Scan for the cell matching the given text and deliver its [X, Y] coordinate at center. 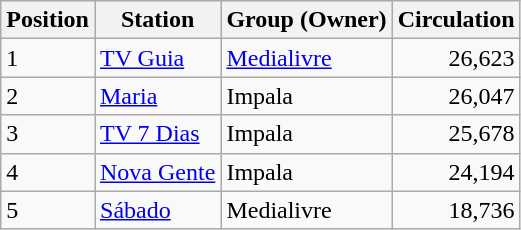
4 [48, 172]
Nova Gente [157, 172]
3 [48, 134]
Position [48, 20]
Group (Owner) [306, 20]
TV Guia [157, 58]
2 [48, 96]
5 [48, 210]
18,736 [456, 210]
Maria [157, 96]
1 [48, 58]
26,623 [456, 58]
Circulation [456, 20]
24,194 [456, 172]
25,678 [456, 134]
Station [157, 20]
Sábado [157, 210]
TV 7 Dias [157, 134]
26,047 [456, 96]
